Scan for the cell matching the given text and deliver its (x, y) coordinate at center. 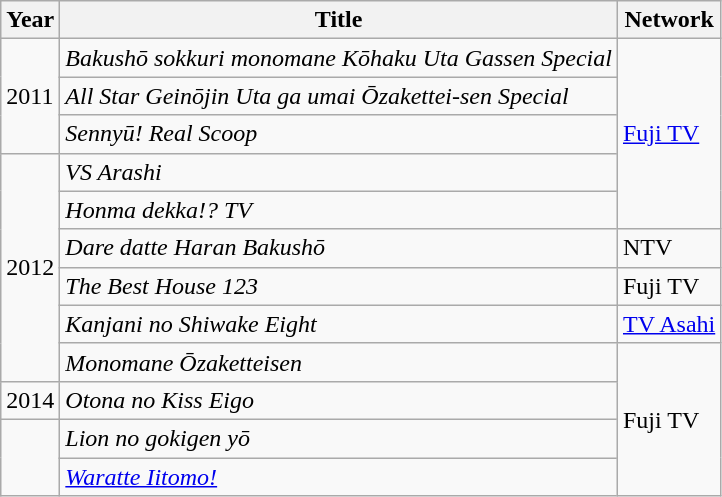
VS Arashi (339, 172)
NTV (668, 248)
Honma dekka!? TV (339, 210)
Year (30, 20)
TV Asahi (668, 324)
Title (339, 20)
2011 (30, 96)
All Star Geinōjin Uta ga umai Ōzakettei-sen Special (339, 96)
Kanjani no Shiwake Eight (339, 324)
Network (668, 20)
Waratte Iitomo! (339, 477)
Lion no gokigen yō (339, 438)
Monomane Ōzaketteisen (339, 362)
Dare datte Haran Bakushō (339, 248)
2014 (30, 400)
2012 (30, 267)
The Best House 123 (339, 286)
Otona no Kiss Eigo (339, 400)
Bakushō sokkuri monomane Kōhaku Uta Gassen Special (339, 58)
Sennyū! Real Scoop (339, 134)
